Extract the (X, Y) coordinate from the center of the cell holding the provided text.  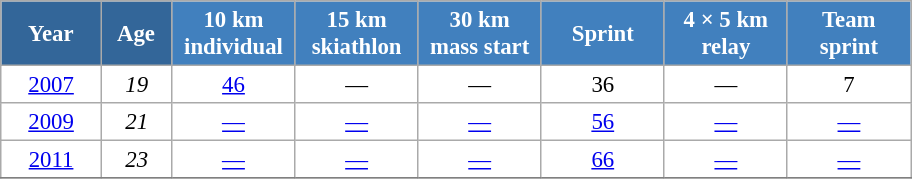
36 (602, 85)
21 (136, 122)
19 (136, 85)
4 × 5 km relay (726, 34)
2009 (52, 122)
2007 (52, 85)
30 km mass start (480, 34)
Age (136, 34)
46 (234, 85)
15 km skiathlon (356, 34)
Year (52, 34)
10 km individual (234, 34)
7 (848, 85)
Sprint (602, 34)
66 (602, 160)
23 (136, 160)
Team sprint (848, 34)
56 (602, 122)
2011 (52, 160)
